From the cell containing the given text, extract its center point as [x, y] coordinate. 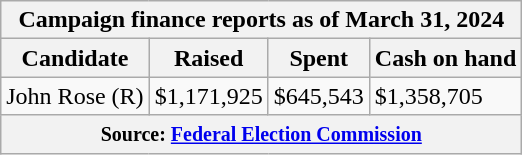
Spent [318, 58]
$645,543 [318, 96]
Source: Federal Election Commission [262, 134]
Candidate [75, 58]
Campaign finance reports as of March 31, 2024 [262, 20]
$1,171,925 [208, 96]
$1,358,705 [445, 96]
Cash on hand [445, 58]
Raised [208, 58]
John Rose (R) [75, 96]
